Locate the cell with the specified text and output its (X, Y) center coordinate. 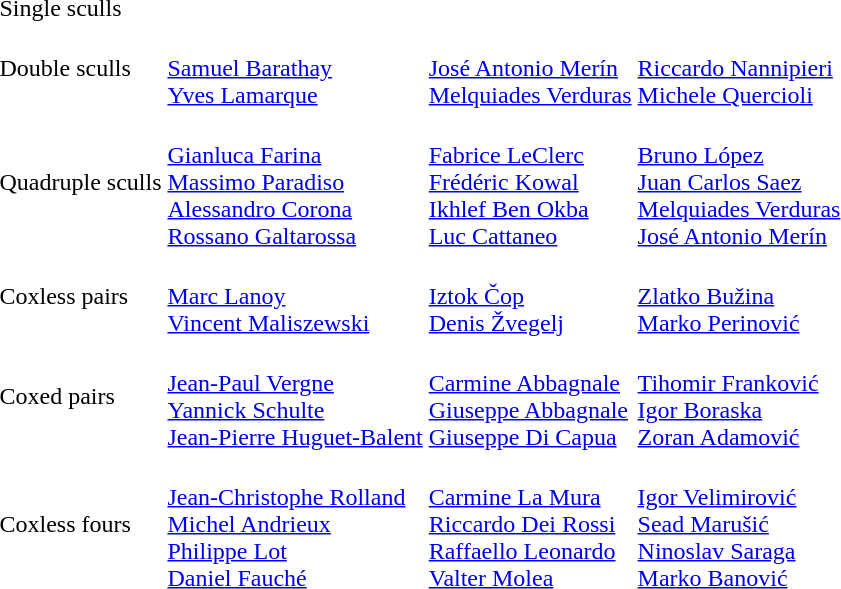
Samuel BarathayYves Lamarque (295, 68)
Gianluca FarinaMassimo ParadisoAlessandro CoronaRossano Galtarossa (295, 182)
Fabrice LeClercFrédéric KowalIkhlef Ben OkbaLuc Cattaneo (530, 182)
Carmine AbbagnaleGiuseppe AbbagnaleGiuseppe Di Capua (530, 396)
José Antonio MerínMelquiades Verduras (530, 68)
Marc LanoyVincent Maliszewski (295, 296)
Jean-Paul VergneYannick SchulteJean-Pierre Huguet-Balent (295, 396)
Iztok ČopDenis Žvegelj (530, 296)
